Return the (X, Y) coordinate for the center point of the cell that contains the specified text.  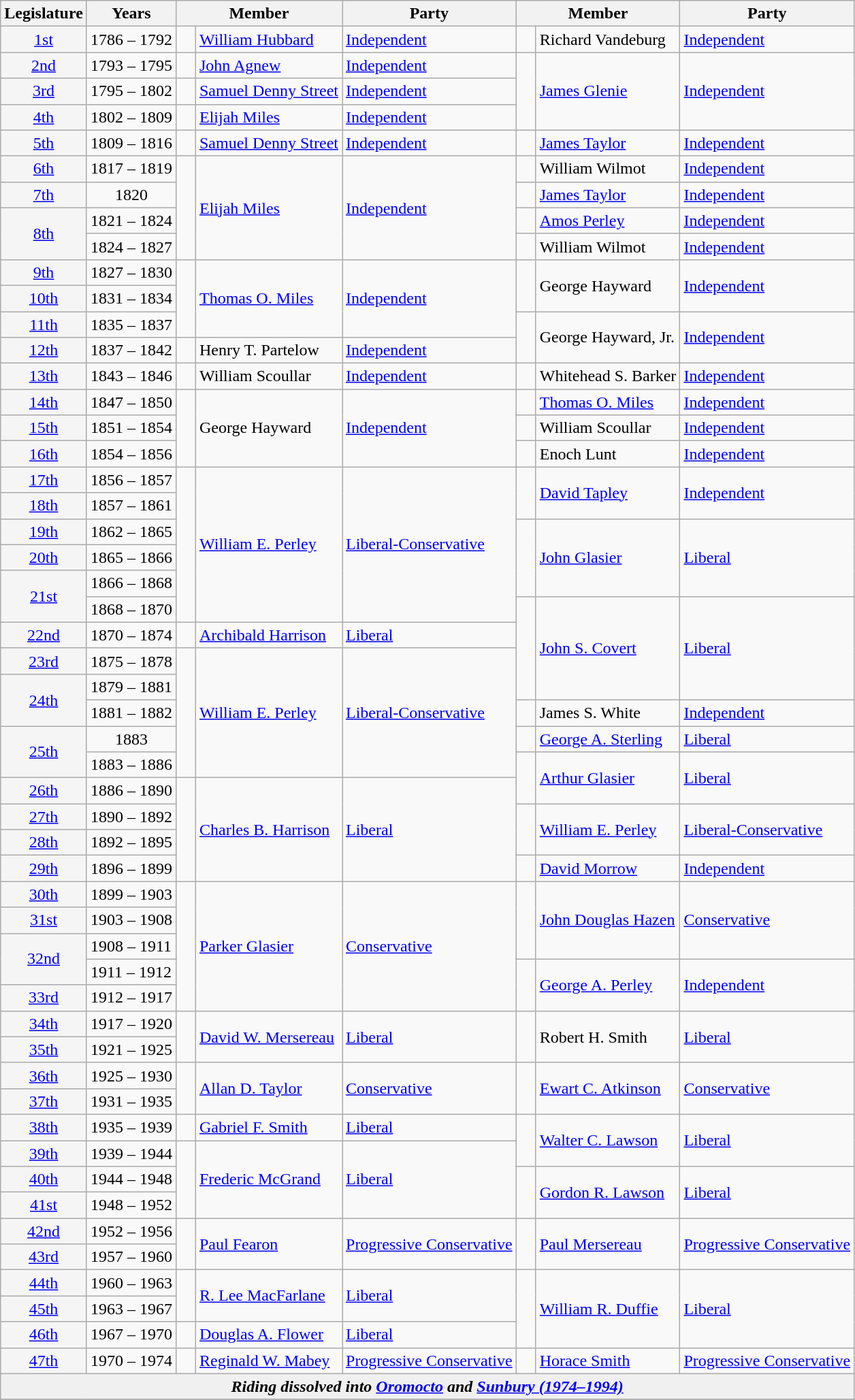
40th (44, 1179)
1921 – 1925 (131, 1049)
Archibald Harrison (268, 635)
1820 (131, 195)
Frederic McGrand (268, 1179)
22nd (44, 635)
John S. Covert (608, 648)
17th (44, 480)
1957 – 1960 (131, 1257)
Paul Mersereau (608, 1244)
1837 – 1842 (131, 351)
6th (44, 169)
Walter C. Lawson (608, 1140)
8th (44, 233)
24th (44, 700)
1896 – 1899 (131, 868)
George A. Perley (608, 985)
1875 – 1878 (131, 661)
38th (44, 1127)
23rd (44, 661)
Charles B. Harrison (268, 830)
39th (44, 1154)
George Hayward, Jr. (608, 338)
David Morrow (608, 868)
10th (44, 298)
Ewart C. Atkinson (608, 1088)
1827 – 1830 (131, 272)
29th (44, 868)
Allan D. Taylor (268, 1088)
John Agnew (268, 65)
1786 – 1792 (131, 39)
27th (44, 817)
1903 – 1908 (131, 920)
1967 – 1970 (131, 1335)
16th (44, 454)
30th (44, 894)
Gordon R. Lawson (608, 1192)
1802 – 1809 (131, 117)
1899 – 1903 (131, 894)
1883 – 1886 (131, 765)
1851 – 1854 (131, 428)
3rd (44, 91)
2nd (44, 65)
1856 – 1857 (131, 480)
1963 – 1967 (131, 1309)
21st (44, 596)
Legislature (44, 14)
Whitehead S. Barker (608, 376)
1917 – 1920 (131, 1024)
1862 – 1865 (131, 532)
43rd (44, 1257)
Amos Perley (608, 221)
33rd (44, 998)
Horace Smith (608, 1361)
1881 – 1882 (131, 713)
19th (44, 532)
1925 – 1930 (131, 1075)
1843 – 1846 (131, 376)
1908 – 1911 (131, 946)
1970 – 1974 (131, 1361)
Parker Glasier (268, 946)
Robert H. Smith (608, 1037)
George A. Sterling (608, 738)
15th (44, 428)
John Douglas Hazen (608, 920)
14th (44, 402)
1793 – 1795 (131, 65)
1847 – 1850 (131, 402)
R. Lee MacFarlane (268, 1296)
Enoch Lunt (608, 454)
1809 – 1816 (131, 143)
1824 – 1827 (131, 246)
31st (44, 920)
44th (44, 1283)
1892 – 1895 (131, 843)
James Glenie (608, 91)
9th (44, 272)
34th (44, 1024)
32nd (44, 959)
1817 – 1819 (131, 169)
1960 – 1963 (131, 1283)
Richard Vandeburg (608, 39)
Paul Fearon (268, 1244)
1854 – 1856 (131, 454)
1890 – 1892 (131, 817)
Riding dissolved into Oromocto and Sunbury (1974–1994) (427, 1386)
13th (44, 376)
1939 – 1944 (131, 1154)
36th (44, 1075)
12th (44, 351)
David W. Mersereau (268, 1037)
David Tapley (608, 493)
5th (44, 143)
1821 – 1824 (131, 221)
35th (44, 1049)
1879 – 1881 (131, 687)
Douglas A. Flower (268, 1335)
Henry T. Partelow (268, 351)
John Glasier (608, 557)
William R. Duffie (608, 1309)
41st (44, 1205)
4th (44, 117)
1886 – 1890 (131, 791)
1857 – 1861 (131, 506)
26th (44, 791)
1911 – 1912 (131, 972)
1944 – 1948 (131, 1179)
1866 – 1868 (131, 583)
James S. White (608, 713)
37th (44, 1101)
1952 – 1956 (131, 1231)
18th (44, 506)
47th (44, 1361)
1795 – 1802 (131, 91)
1948 – 1952 (131, 1205)
1935 – 1939 (131, 1127)
45th (44, 1309)
Gabriel F. Smith (268, 1127)
Reginald W. Mabey (268, 1361)
1883 (131, 738)
Years (131, 14)
28th (44, 843)
42nd (44, 1231)
25th (44, 751)
1868 – 1870 (131, 609)
1870 – 1874 (131, 635)
1865 – 1866 (131, 557)
20th (44, 557)
1931 – 1935 (131, 1101)
1st (44, 39)
1831 – 1834 (131, 298)
46th (44, 1335)
1912 – 1917 (131, 998)
William Hubbard (268, 39)
7th (44, 195)
Arthur Glasier (608, 778)
1835 – 1837 (131, 325)
11th (44, 325)
